Locate the cell with the specified text and output its (X, Y) center coordinate. 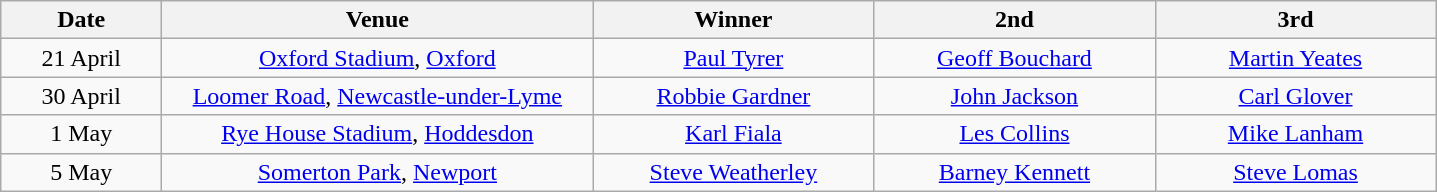
Loomer Road, Newcastle-under-Lyme (378, 96)
Martin Yeates (1296, 58)
Steve Lomas (1296, 172)
Geoff Bouchard (1014, 58)
21 April (82, 58)
Rye House Stadium, Hoddesdon (378, 134)
Barney Kennett (1014, 172)
1 May (82, 134)
Oxford Stadium, Oxford (378, 58)
Robbie Gardner (734, 96)
5 May (82, 172)
2nd (1014, 20)
Carl Glover (1296, 96)
3rd (1296, 20)
Winner (734, 20)
Mike Lanham (1296, 134)
Venue (378, 20)
Karl Fiala (734, 134)
Paul Tyrer (734, 58)
Les Collins (1014, 134)
30 April (82, 96)
Steve Weatherley (734, 172)
John Jackson (1014, 96)
Date (82, 20)
Somerton Park, Newport (378, 172)
